Return the [x, y] coordinate for the center point of the cell that contains the specified text.  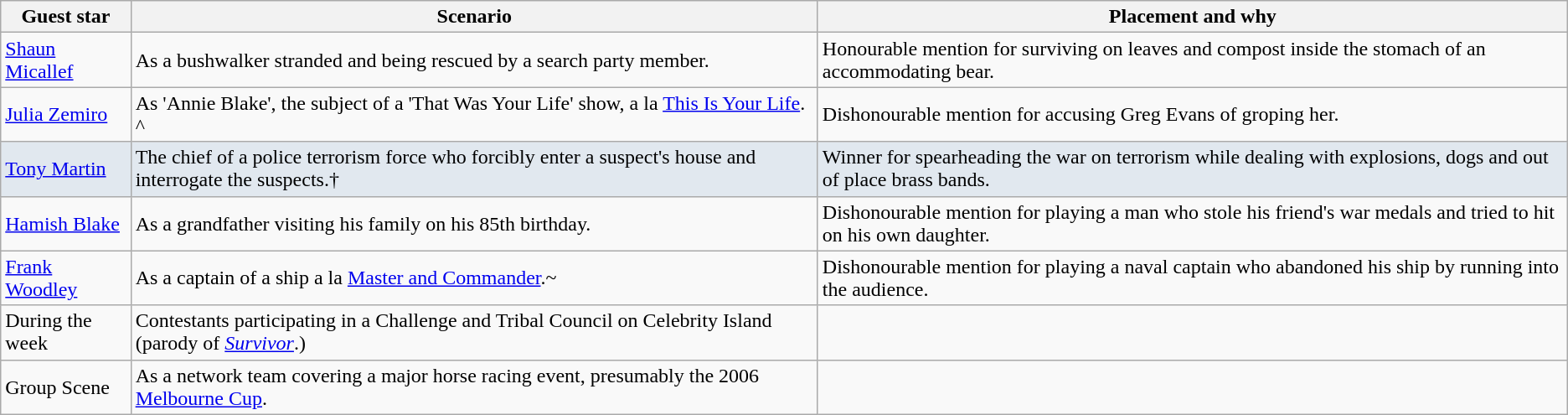
Dishonourable mention for playing a naval captain who abandoned his ship by running into the audience. [1193, 278]
Hamish Blake [65, 223]
As a bushwalker stranded and being rescued by a search party member. [474, 60]
Honourable mention for surviving on leaves and compost inside the stomach of an accommodating bear. [1193, 60]
Placement and why [1193, 17]
Shaun Micallef [65, 60]
Julia Zemiro [65, 114]
During the week [65, 332]
Guest star [65, 17]
Dishonourable mention for accusing Greg Evans of groping her. [1193, 114]
The chief of a police terrorism force who forcibly enter a suspect's house and interrogate the suspects.† [474, 169]
Winner for spearheading the war on terrorism while dealing with explosions, dogs and out of place brass bands. [1193, 169]
Tony Martin [65, 169]
Frank Woodley [65, 278]
Scenario [474, 17]
As a captain of a ship a la Master and Commander.~ [474, 278]
As a network team covering a major horse racing event, presumably the 2006 Melbourne Cup. [474, 387]
Dishonourable mention for playing a man who stole his friend's war medals and tried to hit on his own daughter. [1193, 223]
As 'Annie Blake', the subject of a 'That Was Your Life' show, a la This Is Your Life. ^ [474, 114]
Contestants participating in a Challenge and Tribal Council on Celebrity Island (parody of Survivor.) [474, 332]
Group Scene [65, 387]
As a grandfather visiting his family on his 85th birthday. [474, 223]
